Output the [X, Y] coordinate of the center of the cell containing the given text.  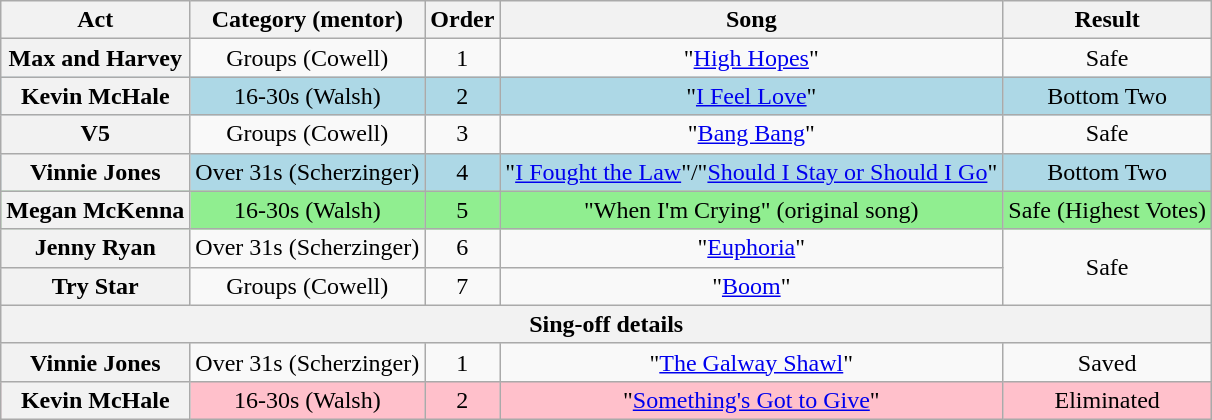
Eliminated [1108, 400]
Category (mentor) [308, 20]
Act [96, 20]
3 [462, 134]
"Bang Bang" [752, 134]
"The Galway Shawl" [752, 362]
"Something's Got to Give" [752, 400]
"I Fought the Law"/"Should I Stay or Should I Go" [752, 172]
"Boom" [752, 286]
Megan McKenna [96, 210]
"High Hopes" [752, 58]
Max and Harvey [96, 58]
Result [1108, 20]
V5 [96, 134]
Order [462, 20]
4 [462, 172]
7 [462, 286]
Safe (Highest Votes) [1108, 210]
Try Star [96, 286]
"Euphoria" [752, 248]
Saved [1108, 362]
5 [462, 210]
Jenny Ryan [96, 248]
Sing-off details [606, 324]
"I Feel Love" [752, 96]
Song [752, 20]
"When I'm Crying" (original song) [752, 210]
6 [462, 248]
